Provide the [X, Y] coordinate of the cell's center where the given text is located.  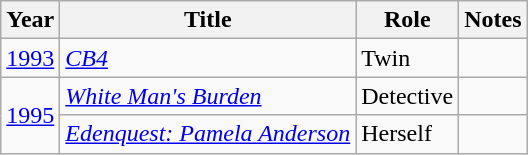
1995 [30, 115]
White Man's Burden [208, 96]
Twin [408, 58]
Year [30, 20]
Notes [493, 20]
Role [408, 20]
1993 [30, 58]
Herself [408, 134]
CB4 [208, 58]
Edenquest: Pamela Anderson [208, 134]
Detective [408, 96]
Title [208, 20]
